Capture the cell that displays the provided text and extract its [X, Y] central coordinate. 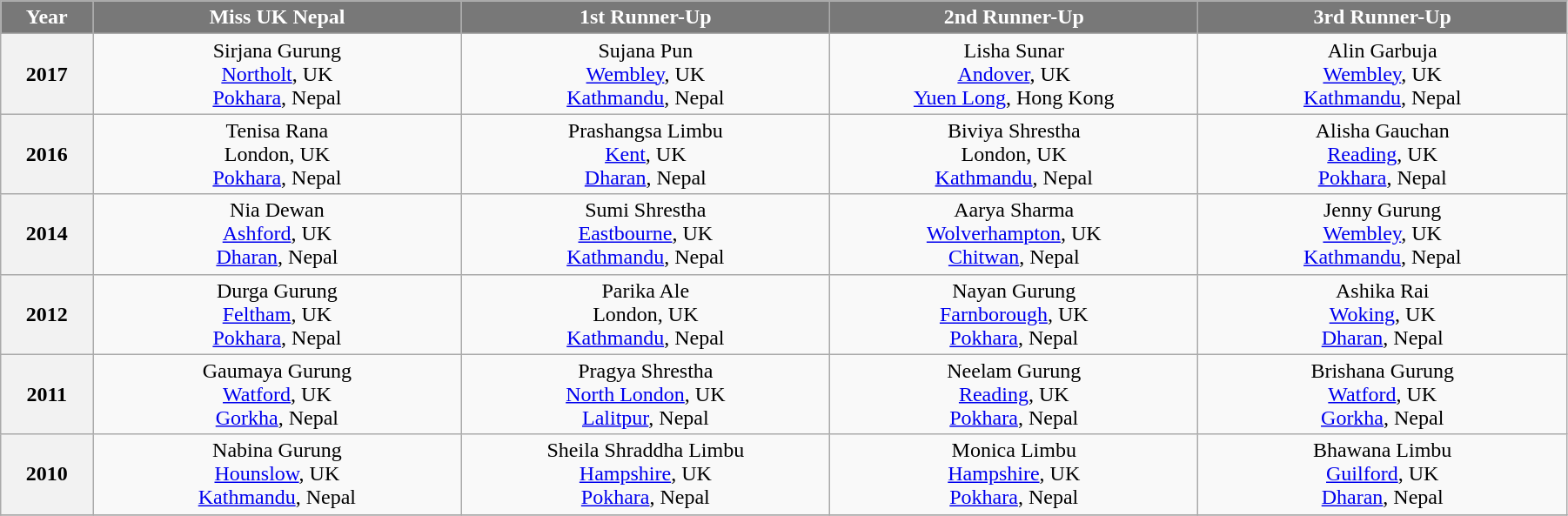
Ashika Rai Woking, UK Dharan, Nepal [1382, 314]
Sheila Shraddha Limbu Hampshire, UK Pokhara, Nepal [646, 474]
Nabina Gurung Hounslow, UK Kathmandu, Nepal [277, 474]
Miss UK Nepal [277, 17]
Durga Gurung Feltham, UK Pokhara, Nepal [277, 314]
Pragya Shrestha North London, UK Lalitpur, Nepal [646, 394]
2014 [47, 234]
Gaumaya Gurung Watford, UK Gorkha, Nepal [277, 394]
Neelam Gurung Reading, UK Pokhara, Nepal [1015, 394]
Parika Ale London, UK Kathmandu, Nepal [646, 314]
2016 [47, 154]
Aarya Sharma Wolverhampton, UK Chitwan, Nepal [1015, 234]
2010 [47, 474]
2011 [47, 394]
Year [47, 17]
Jenny Gurung Wembley, UK Kathmandu, Nepal [1382, 234]
Sirjana Gurung Northolt, UK Pokhara, Nepal [277, 74]
3rd Runner-Up [1382, 17]
Bhawana Limbu Guilford, UK Dharan, Nepal [1382, 474]
2017 [47, 74]
Nayan Gurung Farnborough, UK Pokhara, Nepal [1015, 314]
Monica Limbu Hampshire, UK Pokhara, Nepal [1015, 474]
Lisha Sunar Andover, UK Yuen Long, Hong Kong [1015, 74]
2nd Runner-Up [1015, 17]
Alisha Gauchan Reading, UK Pokhara, Nepal [1382, 154]
Sujana Pun Wembley, UK Kathmandu, Nepal [646, 74]
Biviya Shrestha London, UK Kathmandu, Nepal [1015, 154]
Brishana Gurung Watford, UK Gorkha, Nepal [1382, 394]
2012 [47, 314]
Prashangsa Limbu Kent, UK Dharan, Nepal [646, 154]
1st Runner-Up [646, 17]
Nia Dewan Ashford, UK Dharan, Nepal [277, 234]
Sumi Shrestha Eastbourne, UK Kathmandu, Nepal [646, 234]
Alin Garbuja Wembley, UK Kathmandu, Nepal [1382, 74]
Tenisa Rana London, UK Pokhara, Nepal [277, 154]
